Find where the given text appears and provide that cell's center as [X, Y] coordinate. 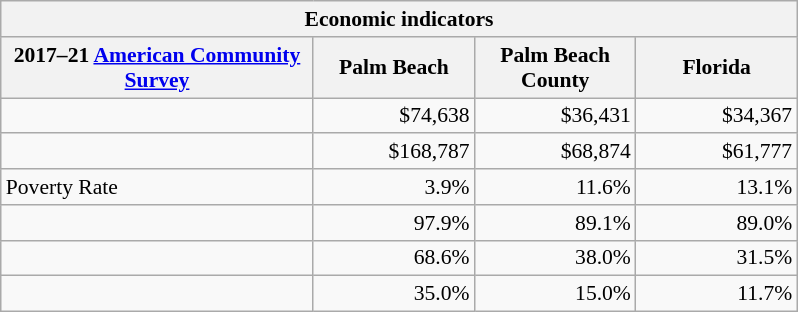
2017–21 American Community Survey [158, 68]
Palm Beach [394, 68]
$68,874 [556, 152]
Florida [716, 68]
68.6% [394, 258]
$61,777 [716, 152]
$168,787 [394, 152]
11.6% [556, 187]
Poverty Rate [158, 187]
Palm Beach County [556, 68]
15.0% [556, 294]
$74,638 [394, 116]
38.0% [556, 258]
35.0% [394, 294]
89.0% [716, 223]
97.9% [394, 223]
89.1% [556, 223]
Economic indicators [399, 19]
11.7% [716, 294]
$36,431 [556, 116]
31.5% [716, 258]
3.9% [394, 187]
$34,367 [716, 116]
13.1% [716, 187]
